Scan for the cell matching the given text and deliver its (X, Y) coordinate at center. 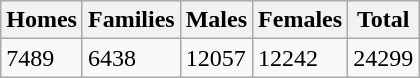
Females (300, 20)
12242 (300, 58)
24299 (384, 58)
Homes (42, 20)
Males (216, 20)
12057 (216, 58)
6438 (131, 58)
Families (131, 20)
7489 (42, 58)
Total (384, 20)
